Output the [x, y] coordinate of the center of the cell containing the given text.  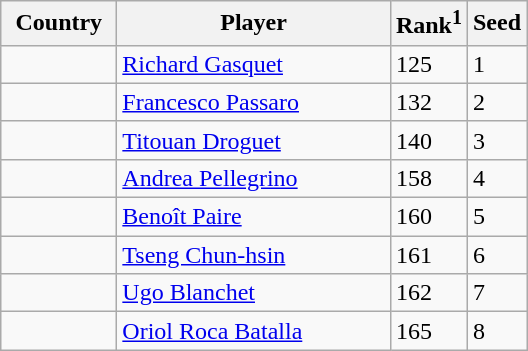
160 [428, 217]
Tseng Chun-hsin [254, 255]
3 [496, 140]
140 [428, 140]
125 [428, 64]
1 [496, 64]
162 [428, 293]
Titouan Droguet [254, 140]
Country [59, 24]
Seed [496, 24]
8 [496, 331]
165 [428, 331]
158 [428, 178]
Francesco Passaro [254, 102]
Rank1 [428, 24]
Ugo Blanchet [254, 293]
Andrea Pellegrino [254, 178]
5 [496, 217]
6 [496, 255]
132 [428, 102]
161 [428, 255]
4 [496, 178]
Benoît Paire [254, 217]
Richard Gasquet [254, 64]
Player [254, 24]
2 [496, 102]
7 [496, 293]
Oriol Roca Batalla [254, 331]
